Identify which cell holds the provided text, then report its [X, Y] central coordinate. 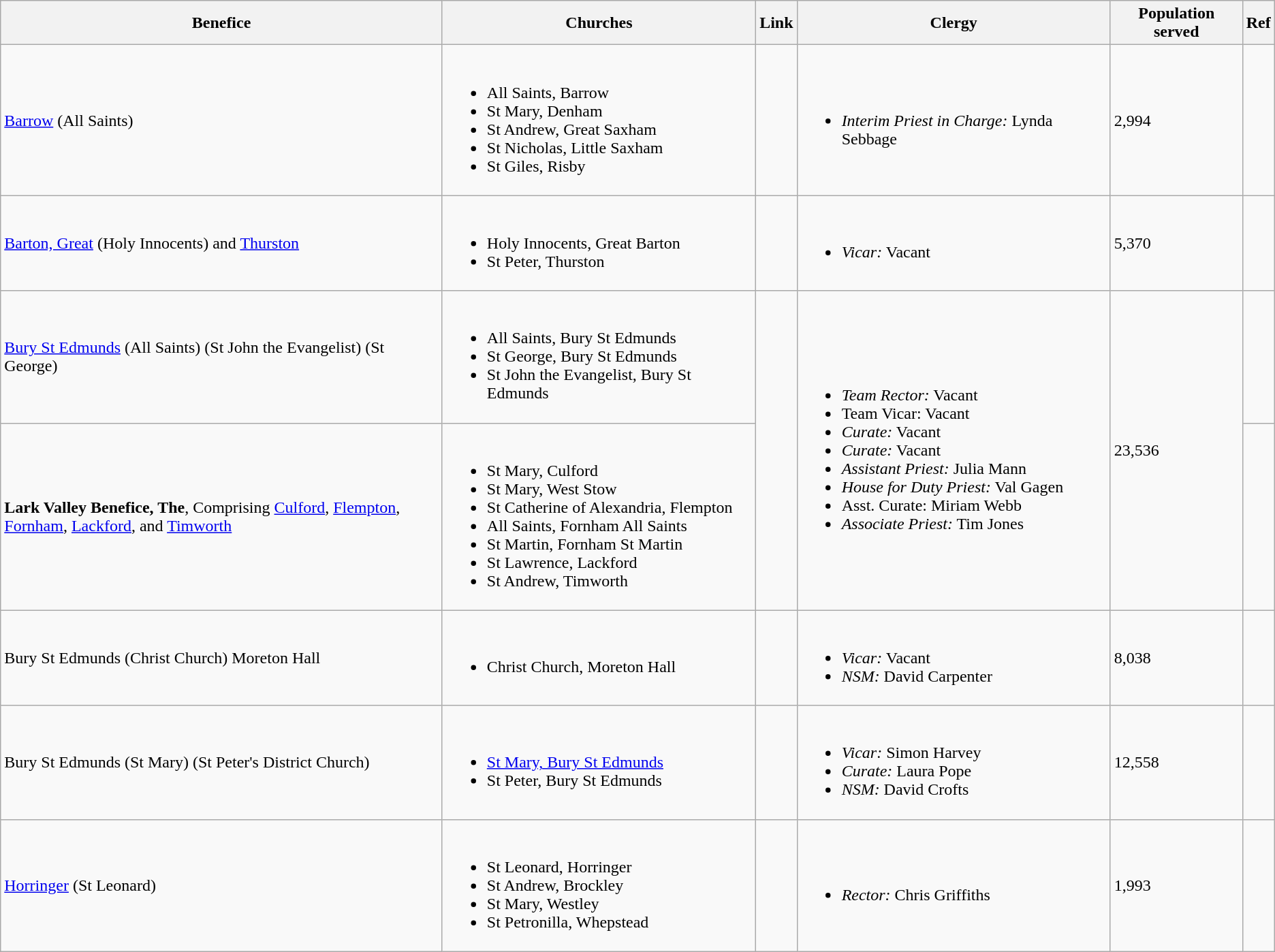
Vicar: Simon HarveyCurate: Laura PopeNSM: David Crofts [954, 763]
Vicar: VacantNSM: David Carpenter [954, 658]
Clergy [954, 23]
Link [776, 23]
12,558 [1176, 763]
Interim Priest in Charge: Lynda Sebbage [954, 120]
Population served [1176, 23]
1,993 [1176, 885]
All Saints, BarrowSt Mary, DenhamSt Andrew, Great SaxhamSt Nicholas, Little SaxhamSt Giles, Risby [599, 120]
Churches [599, 23]
Rector: Chris Griffiths [954, 885]
8,038 [1176, 658]
Holy Innocents, Great BartonSt Peter, Thurston [599, 243]
Bury St Edmunds (Christ Church) Moreton Hall [222, 658]
St Mary, Bury St EdmundsSt Peter, Bury St Edmunds [599, 763]
Barrow (All Saints) [222, 120]
5,370 [1176, 243]
Lark Valley Benefice, The, Comprising Culford, Flempton, Fornham, Lackford, and Timworth [222, 516]
2,994 [1176, 120]
St Leonard, HorringerSt Andrew, BrockleySt Mary, WestleySt Petronilla, Whepstead [599, 885]
Benefice [222, 23]
Bury St Edmunds (All Saints) (St John the Evangelist) (St George) [222, 357]
Christ Church, Moreton Hall [599, 658]
Bury St Edmunds (St Mary) (St Peter's District Church) [222, 763]
Vicar: Vacant [954, 243]
Ref [1259, 23]
Barton, Great (Holy Innocents) and Thurston [222, 243]
23,536 [1176, 451]
All Saints, Bury St EdmundsSt George, Bury St EdmundsSt John the Evangelist, Bury St Edmunds [599, 357]
Horringer (St Leonard) [222, 885]
